Detect which cell encompasses the target text, then output its [x, y] center coordinate. 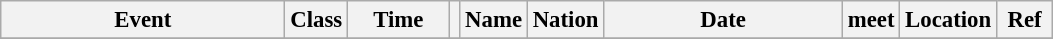
Nation [565, 20]
Event [143, 20]
Time [398, 20]
Location [948, 20]
meet [870, 20]
Date [724, 20]
Ref [1024, 20]
Name [494, 20]
Class [316, 20]
